Return the [X, Y] coordinate for the center point of the cell that contains the specified text.  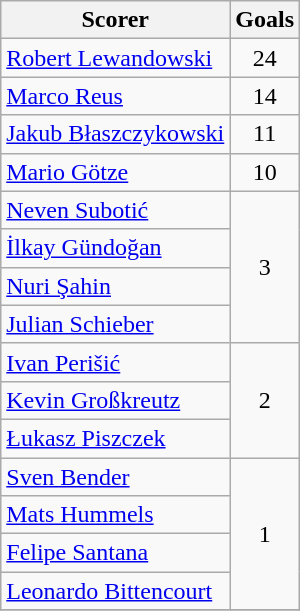
Goals [265, 20]
Marco Reus [116, 96]
Ivan Perišić [116, 362]
3 [265, 267]
Mario Götze [116, 172]
Felipe Santana [116, 553]
Leonardo Bittencourt [116, 591]
Kevin Großkreutz [116, 400]
2 [265, 400]
1 [265, 534]
10 [265, 172]
Neven Subotić [116, 210]
Sven Bender [116, 477]
Mats Hummels [116, 515]
24 [265, 58]
İlkay Gündoğan [116, 248]
Julian Schieber [116, 324]
11 [265, 134]
Robert Lewandowski [116, 58]
Łukasz Piszczek [116, 438]
Nuri Şahin [116, 286]
Scorer [116, 20]
Jakub Błaszczykowski [116, 134]
14 [265, 96]
